Locate the cell with the specified text and output its (X, Y) center coordinate. 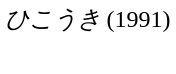
ひこうき (1991) (88, 20)
